Output the (x, y) coordinate of the center of the cell containing the given text.  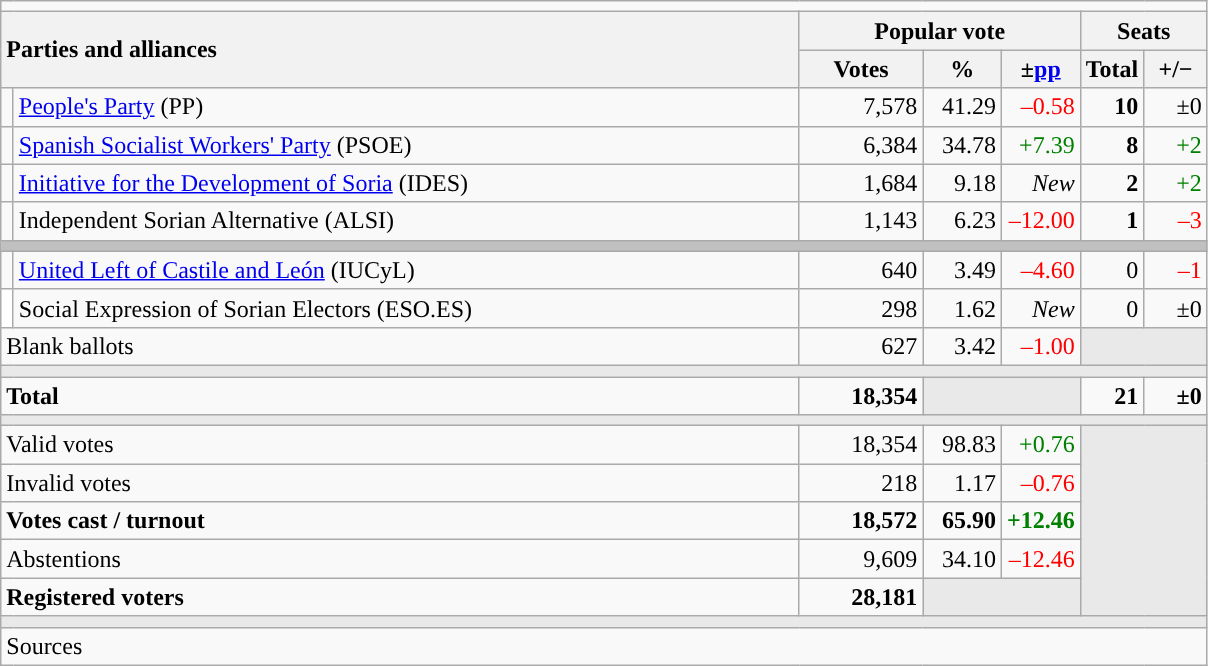
1,143 (861, 221)
3.49 (962, 270)
Popular vote (940, 31)
Invalid votes (400, 483)
People's Party (PP) (406, 107)
Initiative for the Development of Soria (IDES) (406, 183)
2 (1112, 183)
21 (1112, 395)
3.42 (962, 346)
–12.46 (1040, 559)
640 (861, 270)
298 (861, 308)
+/− (1176, 69)
1.17 (962, 483)
Parties and alliances (400, 50)
Sources (604, 646)
Spanish Socialist Workers' Party (PSOE) (406, 145)
Seats (1144, 31)
Registered voters (400, 597)
6,384 (861, 145)
1.62 (962, 308)
98.83 (962, 445)
1,684 (861, 183)
+7.39 (1040, 145)
–12.00 (1040, 221)
627 (861, 346)
–0.76 (1040, 483)
Blank ballots (400, 346)
41.29 (962, 107)
1 (1112, 221)
Votes (861, 69)
+0.76 (1040, 445)
Votes cast / turnout (400, 521)
–1 (1176, 270)
Abstentions (400, 559)
9.18 (962, 183)
–3 (1176, 221)
±pp (1040, 69)
218 (861, 483)
Independent Sorian Alternative (ALSI) (406, 221)
–1.00 (1040, 346)
7,578 (861, 107)
–0.58 (1040, 107)
United Left of Castile and León (IUCyL) (406, 270)
6.23 (962, 221)
+12.46 (1040, 521)
65.90 (962, 521)
% (962, 69)
–4.60 (1040, 270)
9,609 (861, 559)
Valid votes (400, 445)
10 (1112, 107)
34.78 (962, 145)
28,181 (861, 597)
18,572 (861, 521)
34.10 (962, 559)
Social Expression of Sorian Electors (ESO.ES) (406, 308)
8 (1112, 145)
